Extract the (X, Y) coordinate from the center of the cell holding the provided text.  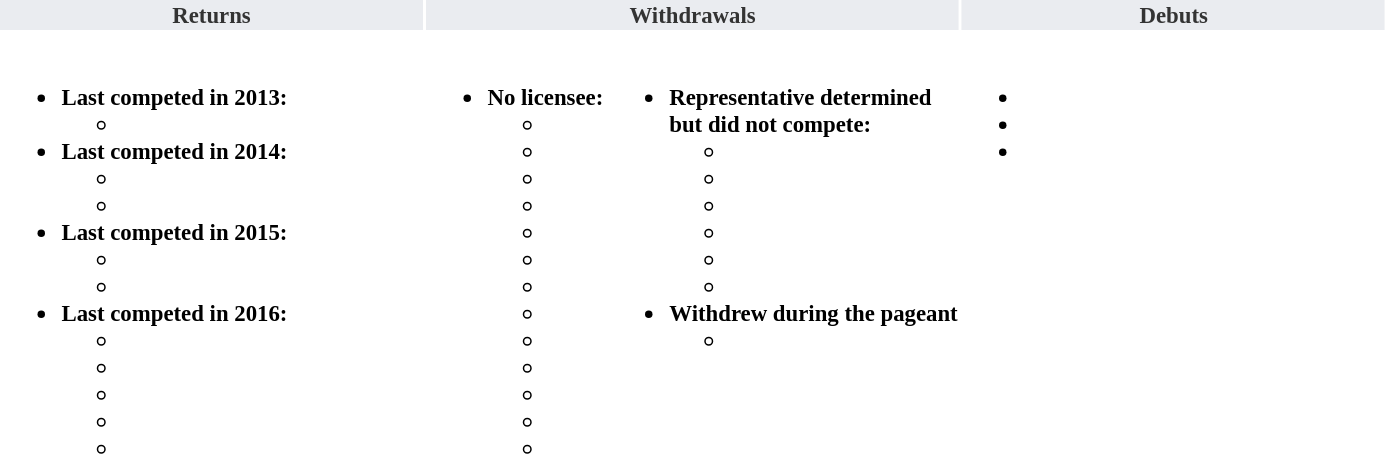
Returns (212, 15)
Debuts (1174, 15)
Withdrawals (692, 15)
